Provide the [x, y] coordinate of the cell's center where the given text is located.  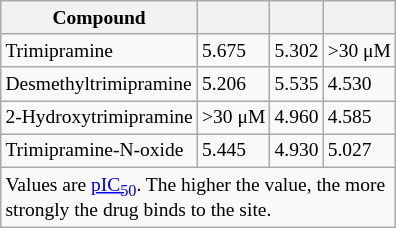
Compound [100, 18]
5.027 [359, 150]
5.206 [233, 84]
Desmethyltrimipramine [100, 84]
5.445 [233, 150]
4.585 [359, 118]
4.530 [359, 84]
Trimipramine [100, 50]
5.535 [296, 84]
4.960 [296, 118]
4.930 [296, 150]
5.675 [233, 50]
2-Hydroxytrimipramine [100, 118]
5.302 [296, 50]
Values are pIC50. The higher the value, the morestrongly the drug binds to the site. [198, 197]
Trimipramine-N-oxide [100, 150]
